Pinpoint the cell where the given text exists, returning its [X, Y] midpoint coordinate. 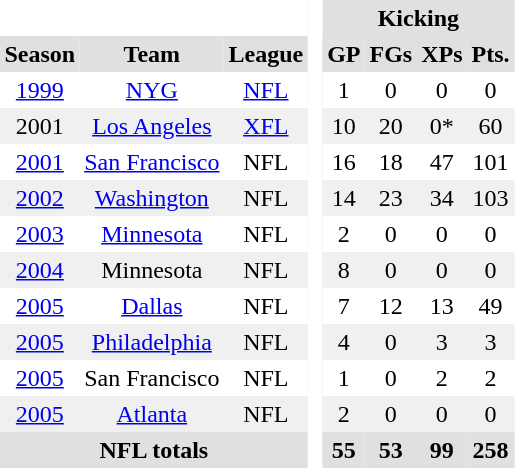
13 [442, 306]
Washington [152, 198]
47 [442, 162]
23 [391, 198]
18 [391, 162]
16 [344, 162]
Los Angeles [152, 126]
101 [490, 162]
12 [391, 306]
258 [490, 450]
Season [40, 54]
Philadelphia [152, 342]
53 [391, 450]
1999 [40, 90]
XPs [442, 54]
Kicking [418, 18]
60 [490, 126]
GP [344, 54]
2004 [40, 270]
Pts. [490, 54]
0* [442, 126]
10 [344, 126]
14 [344, 198]
103 [490, 198]
Dallas [152, 306]
99 [442, 450]
FGs [391, 54]
League [266, 54]
34 [442, 198]
Atlanta [152, 414]
4 [344, 342]
XFL [266, 126]
2003 [40, 234]
NYG [152, 90]
7 [344, 306]
NFL totals [154, 450]
49 [490, 306]
55 [344, 450]
Team [152, 54]
8 [344, 270]
2002 [40, 198]
20 [391, 126]
